Locate the cell with the specified text and output its [x, y] center coordinate. 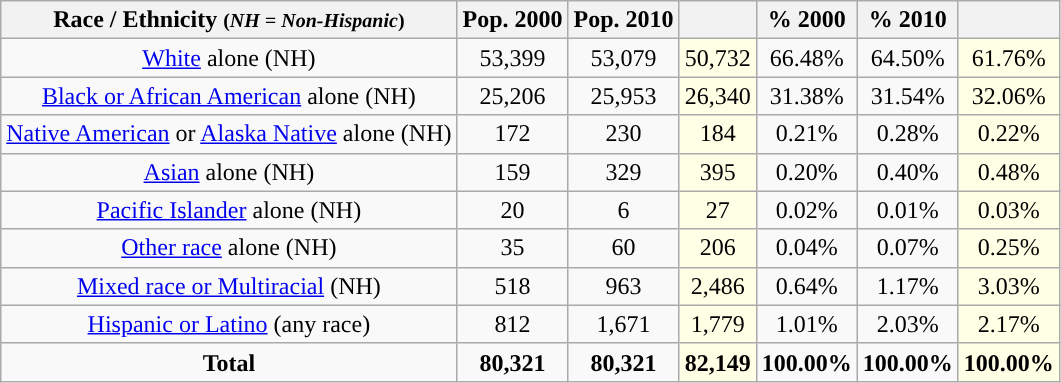
Race / Ethnicity (NH = Non-Hispanic) [229, 20]
1,671 [624, 324]
0.20% [806, 172]
0.22% [1008, 134]
60 [624, 248]
0.40% [908, 172]
31.54% [908, 96]
White alone (NH) [229, 58]
2.17% [1008, 324]
963 [624, 286]
Asian alone (NH) [229, 172]
0.04% [806, 248]
1.17% [908, 286]
26,340 [718, 96]
0.07% [908, 248]
% 2000 [806, 20]
50,732 [718, 58]
66.48% [806, 58]
6 [624, 210]
0.64% [806, 286]
31.38% [806, 96]
32.06% [1008, 96]
Pacific Islander alone (NH) [229, 210]
Pop. 2010 [624, 20]
0.03% [1008, 210]
Total [229, 362]
Mixed race or Multiracial (NH) [229, 286]
61.76% [1008, 58]
25,206 [512, 96]
% 2010 [908, 20]
20 [512, 210]
3.03% [1008, 286]
159 [512, 172]
Hispanic or Latino (any race) [229, 324]
812 [512, 324]
0.02% [806, 210]
230 [624, 134]
Pop. 2000 [512, 20]
206 [718, 248]
172 [512, 134]
0.01% [908, 210]
64.50% [908, 58]
518 [512, 286]
184 [718, 134]
2.03% [908, 324]
Native American or Alaska Native alone (NH) [229, 134]
35 [512, 248]
2,486 [718, 286]
1,779 [718, 324]
395 [718, 172]
0.28% [908, 134]
0.48% [1008, 172]
53,079 [624, 58]
53,399 [512, 58]
Other race alone (NH) [229, 248]
27 [718, 210]
25,953 [624, 96]
0.21% [806, 134]
82,149 [718, 362]
1.01% [806, 324]
Black or African American alone (NH) [229, 96]
0.25% [1008, 248]
329 [624, 172]
